Return (X, Y) of the center of cell containing provided text 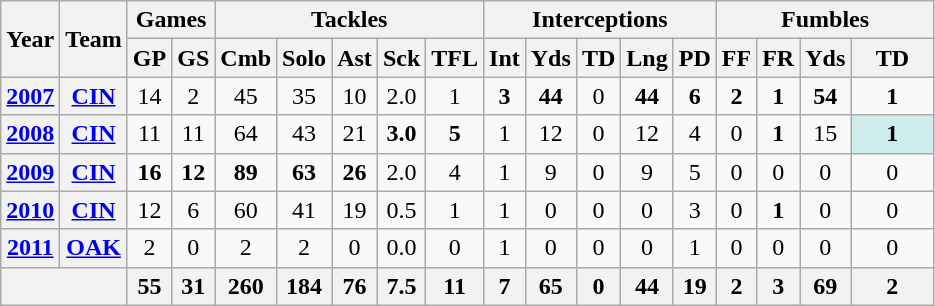
Int (505, 58)
43 (304, 134)
2007 (30, 96)
89 (246, 172)
60 (246, 210)
45 (246, 96)
0.5 (401, 210)
41 (304, 210)
PD (694, 58)
Cmb (246, 58)
260 (246, 286)
65 (550, 286)
Fumbles (825, 20)
15 (826, 134)
21 (355, 134)
26 (355, 172)
64 (246, 134)
2008 (30, 134)
Ast (355, 58)
69 (826, 286)
14 (149, 96)
Solo (304, 58)
2011 (30, 248)
Tackles (350, 20)
OAK (94, 248)
Year (30, 39)
Games (170, 20)
Lng (647, 58)
76 (355, 286)
GS (194, 58)
35 (304, 96)
Team (94, 39)
31 (194, 286)
2010 (30, 210)
2009 (30, 172)
0.0 (401, 248)
63 (304, 172)
184 (304, 286)
Sck (401, 58)
FR (778, 58)
16 (149, 172)
7 (505, 286)
55 (149, 286)
Interceptions (600, 20)
FF (736, 58)
3.0 (401, 134)
TFL (455, 58)
54 (826, 96)
10 (355, 96)
7.5 (401, 286)
GP (149, 58)
